Identify which cell holds the provided text, then report its [X, Y] central coordinate. 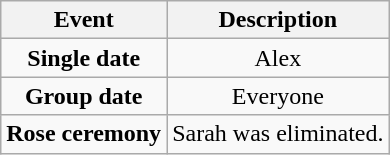
Everyone [278, 96]
Alex [278, 58]
Event [84, 20]
Group date [84, 96]
Sarah was eliminated. [278, 134]
Single date [84, 58]
Description [278, 20]
Rose ceremony [84, 134]
